Find where the given text appears and provide that cell's center as [x, y] coordinate. 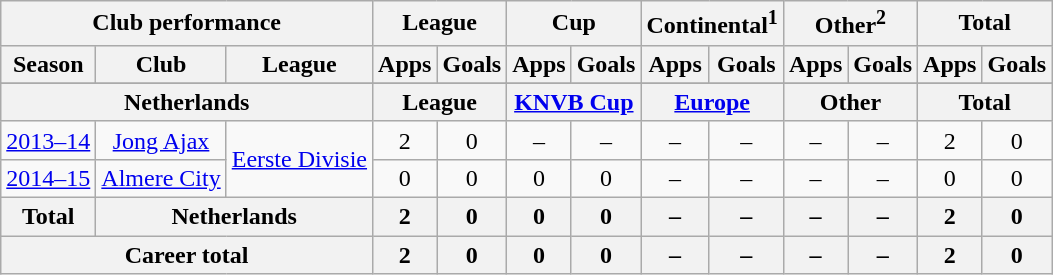
Continental1 [712, 24]
Season [48, 64]
2013–14 [48, 140]
Other [850, 102]
Cup [574, 24]
Other2 [850, 24]
Eerste Divisie [299, 159]
KNVB Cup [574, 102]
Career total [187, 255]
Europe [712, 102]
Almere City [161, 178]
2014–15 [48, 178]
Club [161, 64]
Club performance [187, 24]
Jong Ajax [161, 140]
